Locate the cell with the specified text and output its [X, Y] center coordinate. 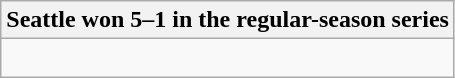
Seattle won 5–1 in the regular-season series [228, 20]
